Locate the cell with the specified text and output its [x, y] center coordinate. 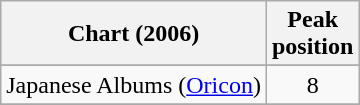
8 [312, 85]
Chart (2006) [134, 34]
Japanese Albums (Oricon) [134, 85]
Peakposition [312, 34]
